Extract the [X, Y] coordinate from the center of the cell holding the provided text.  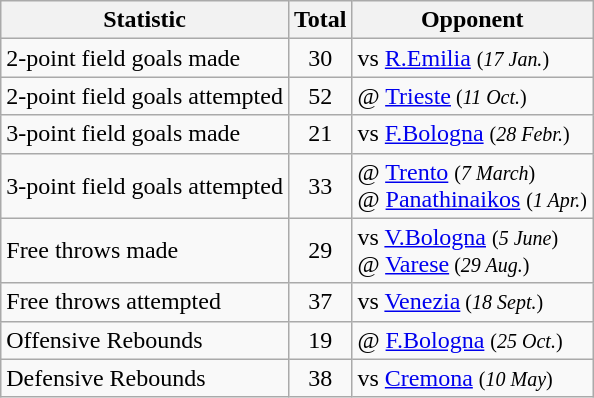
@ Trento (7 March) @ Panathinaikos (1 Apr.) [472, 186]
Offensive Rebounds [145, 340]
vs Cremona (10 May) [472, 378]
Statistic [145, 20]
vs Venezia (18 Sept.) [472, 302]
3-point field goals made [145, 134]
Defensive Rebounds [145, 378]
3-point field goals attempted [145, 186]
Total [320, 20]
38 [320, 378]
52 [320, 96]
30 [320, 58]
vs R.Emilia (17 Jan.) [472, 58]
33 [320, 186]
2-point field goals attempted [145, 96]
Free throws made [145, 250]
19 [320, 340]
Opponent [472, 20]
37 [320, 302]
Free throws attempted [145, 302]
29 [320, 250]
2-point field goals made [145, 58]
@ Trieste (11 Oct.) [472, 96]
vs F.Bologna (28 Febr.) [472, 134]
vs V.Bologna (5 June) @ Varese (29 Aug.) [472, 250]
@ F.Bologna (25 Oct.) [472, 340]
21 [320, 134]
